Detect which cell encompasses the target text, then output its (X, Y) center coordinate. 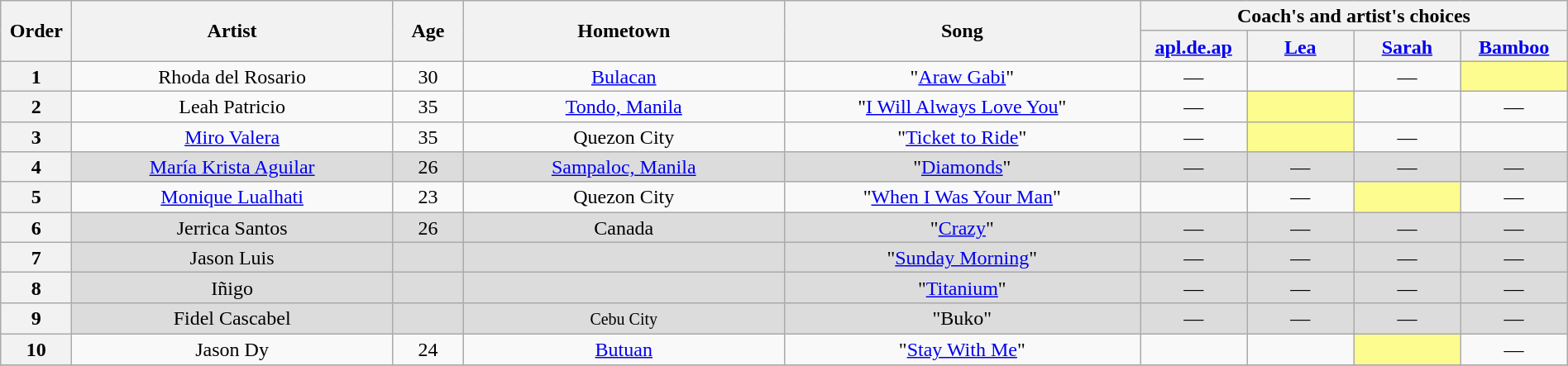
"Diamonds" (963, 167)
Butuan (624, 349)
24 (428, 349)
"Stay With Me" (963, 349)
Leah Patricio (232, 106)
Tondo, Manila (624, 106)
Song (963, 31)
apl.de.ap (1194, 46)
8 (36, 288)
Bamboo (1513, 46)
"When I Was Your Man" (963, 197)
Cebu City (624, 318)
Age (428, 31)
Jason Dy (232, 349)
"Titanium" (963, 288)
María Krista Aguilar (232, 167)
7 (36, 258)
Bulacan (624, 76)
30 (428, 76)
Sampaloc, Manila (624, 167)
Canada (624, 228)
Order (36, 31)
Miro Valera (232, 137)
3 (36, 137)
Artist (232, 31)
Rhoda del Rosario (232, 76)
"Ticket to Ride" (963, 137)
"Sunday Morning" (963, 258)
4 (36, 167)
"I Will Always Love You" (963, 106)
23 (428, 197)
5 (36, 197)
1 (36, 76)
Coach's and artist's choices (1355, 17)
Jerrica Santos (232, 228)
6 (36, 228)
"Crazy" (963, 228)
10 (36, 349)
Jason Luis (232, 258)
Sarah (1408, 46)
Fidel Cascabel (232, 318)
9 (36, 318)
Hometown (624, 31)
Monique Lualhati (232, 197)
Iñigo (232, 288)
2 (36, 106)
Lea (1300, 46)
"Araw Gabi" (963, 76)
"Buko" (963, 318)
